Scan for the cell matching the given text and deliver its [x, y] coordinate at center. 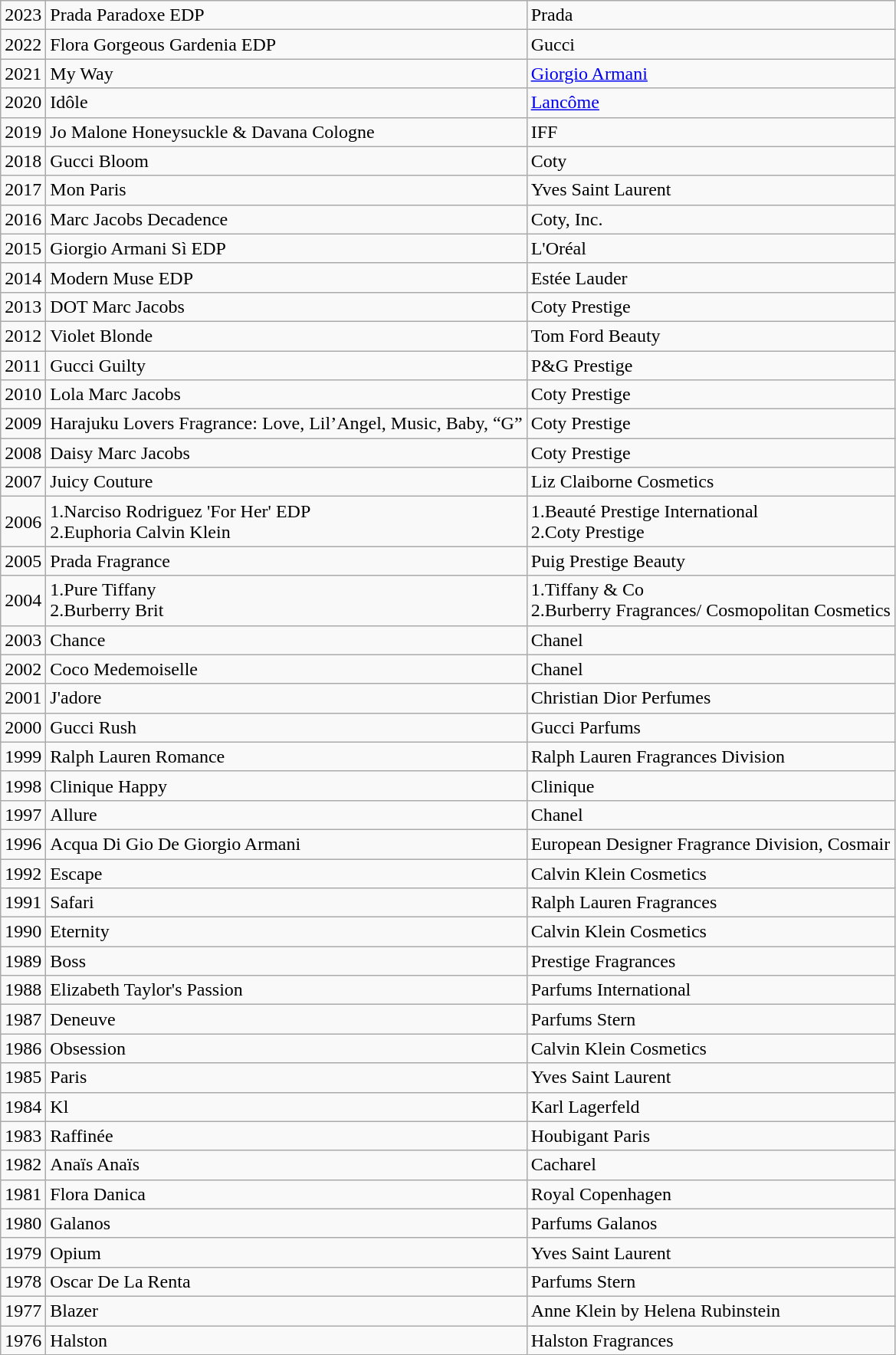
Coco Medemoiselle [287, 669]
2001 [23, 698]
1983 [23, 1136]
Prada Paradoxe EDP [287, 15]
2010 [23, 395]
Chance [287, 640]
Anne Klein by Helena Rubinstein [711, 1311]
2015 [23, 248]
Blazer [287, 1311]
Gucci Guilty [287, 366]
1977 [23, 1311]
Opium [287, 1252]
Liz Claiborne Cosmetics [711, 482]
Ralph Lauren Fragrances Division [711, 756]
Allure [287, 815]
Coty, Inc. [711, 219]
Gucci Bloom [287, 161]
1986 [23, 1048]
Clinique Happy [287, 786]
Flora Gorgeous Gardenia EDP [287, 44]
2019 [23, 132]
2017 [23, 190]
Royal Copenhagen [711, 1194]
Mon Paris [287, 190]
2008 [23, 453]
Halston Fragrances [711, 1340]
Safari [287, 903]
Giorgio Armani Sì EDP [287, 248]
Flora Danica [287, 1194]
Deneuve [287, 1019]
Halston [287, 1340]
Elizabeth Taylor's Passion [287, 990]
1982 [23, 1165]
Daisy Marc Jacobs [287, 453]
Harajuku Lovers Fragrance: Love, Lil’Angel, Music, Baby, “G” [287, 424]
Violet Blonde [287, 336]
2000 [23, 727]
Idôle [287, 103]
1.Narciso Rodriguez 'For Her' EDP2.Euphoria Calvin Klein [287, 521]
Jo Malone Honeysuckle & Davana Cologne [287, 132]
Parfums Galanos [711, 1223]
Modern Muse EDP [287, 277]
2023 [23, 15]
2002 [23, 669]
1.Pure Tiffany2.Burberry Brit [287, 601]
2018 [23, 161]
1997 [23, 815]
Houbigant Paris [711, 1136]
2022 [23, 44]
1978 [23, 1281]
Karl Lagerfeld [711, 1107]
1980 [23, 1223]
Prada Fragrance [287, 561]
2011 [23, 366]
Clinique [711, 786]
Kl [287, 1107]
Giorgio Armani [711, 74]
1989 [23, 961]
1987 [23, 1019]
Tom Ford Beauty [711, 336]
1976 [23, 1340]
2016 [23, 219]
2021 [23, 74]
Lancôme [711, 103]
IFF [711, 132]
Eternity [287, 932]
Ralph Lauren Fragrances [711, 903]
1984 [23, 1107]
2012 [23, 336]
Paris [287, 1078]
2013 [23, 307]
1992 [23, 873]
Juicy Couture [287, 482]
My Way [287, 74]
Puig Prestige Beauty [711, 561]
1999 [23, 756]
Estée Lauder [711, 277]
2014 [23, 277]
Marc Jacobs Decadence [287, 219]
Prestige Fragrances [711, 961]
1990 [23, 932]
Coty [711, 161]
L'Oréal [711, 248]
2009 [23, 424]
1998 [23, 786]
2007 [23, 482]
Lola Marc Jacobs [287, 395]
Prada [711, 15]
Gucci [711, 44]
P&G Prestige [711, 366]
Gucci Parfums [711, 727]
DOT Marc Jacobs [287, 307]
2003 [23, 640]
Galanos [287, 1223]
J'adore [287, 698]
Raffinée [287, 1136]
2020 [23, 103]
Christian Dior Perfumes [711, 698]
1988 [23, 990]
Obsession [287, 1048]
Escape [287, 873]
Acqua Di Gio De Giorgio Armani [287, 844]
1985 [23, 1078]
European Designer Fragrance Division, Cosmair [711, 844]
1.Tiffany & Co2.Burberry Fragrances/ Cosmopolitan Cosmetics [711, 601]
1979 [23, 1252]
Anaïs Anaïs [287, 1165]
1996 [23, 844]
1991 [23, 903]
2006 [23, 521]
1981 [23, 1194]
Cacharel [711, 1165]
1.Beauté Prestige International2.Coty Prestige [711, 521]
Gucci Rush [287, 727]
2004 [23, 601]
Ralph Lauren Romance [287, 756]
Oscar De La Renta [287, 1281]
Parfums International [711, 990]
Boss [287, 961]
2005 [23, 561]
